Pinpoint the cell where the given text exists, returning its (X, Y) midpoint coordinate. 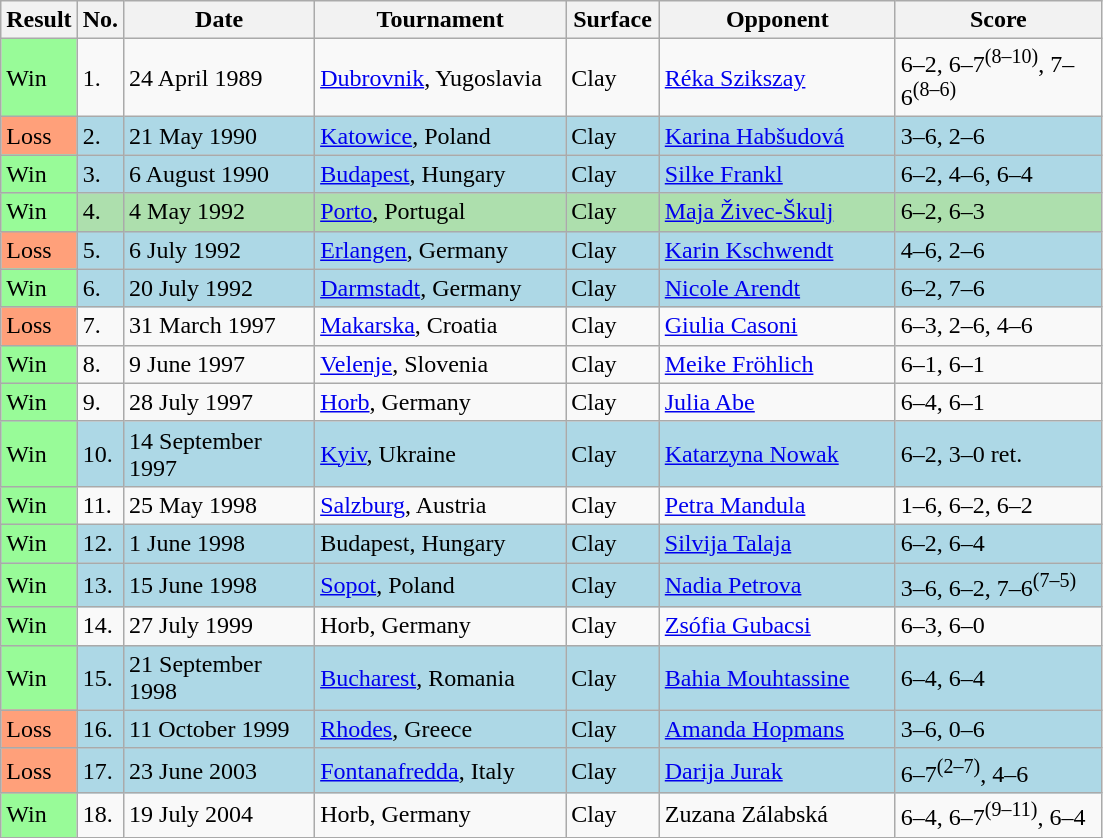
6 August 1990 (220, 174)
21 September 1998 (220, 678)
21 May 1990 (220, 136)
13. (100, 586)
14. (100, 626)
Surface (613, 20)
Date (220, 20)
Bucharest, Romania (440, 678)
6–4, 6–7(9–11), 6–4 (998, 816)
1. (100, 78)
10. (100, 454)
Fontanafredda, Italy (440, 770)
Nadia Petrova (777, 586)
3. (100, 174)
1–6, 6–2, 6–2 (998, 505)
6. (100, 288)
6–1, 6–1 (998, 364)
Bahia Mouhtassine (777, 678)
15. (100, 678)
6 July 1992 (220, 250)
Julia Abe (777, 402)
4 May 1992 (220, 212)
Giulia Casoni (777, 326)
Score (998, 20)
Zsófia Gubacsi (777, 626)
Silke Frankl (777, 174)
Karina Habšudová (777, 136)
19 July 2004 (220, 816)
2. (100, 136)
Makarska, Croatia (440, 326)
6–4, 6–1 (998, 402)
7. (100, 326)
Zuzana Zálabská (777, 816)
9 June 1997 (220, 364)
5. (100, 250)
Katarzyna Nowak (777, 454)
11. (100, 505)
Opponent (777, 20)
28 July 1997 (220, 402)
Darmstadt, Germany (440, 288)
9. (100, 402)
6–2, 7–6 (998, 288)
14 September 1997 (220, 454)
Result (39, 20)
6–2, 3–0 ret. (998, 454)
Salzburg, Austria (440, 505)
No. (100, 20)
Petra Mandula (777, 505)
Rhodes, Greece (440, 729)
Katowice, Poland (440, 136)
3–6, 2–6 (998, 136)
8. (100, 364)
Meike Fröhlich (777, 364)
15 June 1998 (220, 586)
1 June 1998 (220, 543)
Nicole Arendt (777, 288)
Maja Živec-Škulj (777, 212)
16. (100, 729)
4–6, 2–6 (998, 250)
Erlangen, Germany (440, 250)
23 June 2003 (220, 770)
Sopot, Poland (440, 586)
6–4, 6–4 (998, 678)
6–3, 6–0 (998, 626)
Dubrovnik, Yugoslavia (440, 78)
Kyiv, Ukraine (440, 454)
Karin Kschwendt (777, 250)
Silvija Talaja (777, 543)
Réka Szikszay (777, 78)
6–7(2–7), 4–6 (998, 770)
6–3, 2–6, 4–6 (998, 326)
Velenje, Slovenia (440, 364)
11 October 1999 (220, 729)
3–6, 0–6 (998, 729)
4. (100, 212)
24 April 1989 (220, 78)
6–2, 6–4 (998, 543)
12. (100, 543)
6–2, 6–7(8–10), 7–6(8–6) (998, 78)
18. (100, 816)
Darija Jurak (777, 770)
Amanda Hopmans (777, 729)
17. (100, 770)
6–2, 6–3 (998, 212)
31 March 1997 (220, 326)
20 July 1992 (220, 288)
25 May 1998 (220, 505)
3–6, 6–2, 7–6(7–5) (998, 586)
Porto, Portugal (440, 212)
Tournament (440, 20)
6–2, 4–6, 6–4 (998, 174)
27 July 1999 (220, 626)
